Identify which cell holds the provided text, then report its [X, Y] central coordinate. 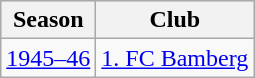
1. FC Bamberg [175, 58]
Club [175, 20]
Season [48, 20]
1945–46 [48, 58]
